Return the [X, Y] coordinate for the center point of the cell that contains the specified text.  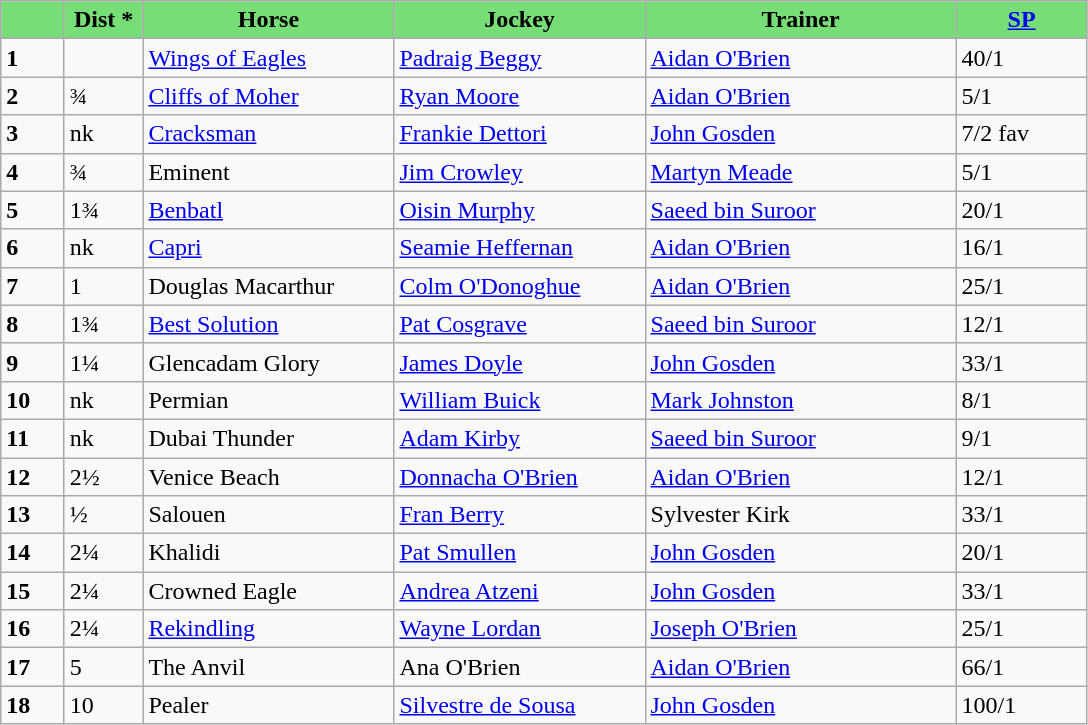
16 [33, 629]
9 [33, 362]
11 [33, 438]
William Buick [520, 400]
Dist * [104, 20]
2 [33, 96]
Trainer [800, 20]
Pat Smullen [520, 553]
Seamie Heffernan [520, 248]
7 [33, 286]
Donnacha O'Brien [520, 477]
13 [33, 515]
17 [33, 667]
Permian [268, 400]
Silvestre de Sousa [520, 705]
Cracksman [268, 134]
Jockey [520, 20]
14 [33, 553]
1¼ [104, 362]
12 [33, 477]
2½ [104, 477]
Pat Cosgrave [520, 324]
Martyn Meade [800, 172]
Salouen [268, 515]
Dubai Thunder [268, 438]
66/1 [1022, 667]
Frankie Dettori [520, 134]
Colm O'Donoghue [520, 286]
Wings of Eagles [268, 58]
8 [33, 324]
Ryan Moore [520, 96]
7/2 fav [1022, 134]
9/1 [1022, 438]
15 [33, 591]
Pealer [268, 705]
Venice Beach [268, 477]
Best Solution [268, 324]
4 [33, 172]
18 [33, 705]
16/1 [1022, 248]
Joseph O'Brien [800, 629]
Glencadam Glory [268, 362]
Padraig Beggy [520, 58]
Horse [268, 20]
The Anvil [268, 667]
Khalidi [268, 553]
3 [33, 134]
Capri [268, 248]
Oisin Murphy [520, 210]
Mark Johnston [800, 400]
Douglas Macarthur [268, 286]
Rekindling [268, 629]
Andrea Atzeni [520, 591]
SP [1022, 20]
8/1 [1022, 400]
Jim Crowley [520, 172]
6 [33, 248]
Eminent [268, 172]
Ana O'Brien [520, 667]
Benbatl [268, 210]
½ [104, 515]
Crowned Eagle [268, 591]
Sylvester Kirk [800, 515]
100/1 [1022, 705]
Adam Kirby [520, 438]
Cliffs of Moher [268, 96]
40/1 [1022, 58]
Wayne Lordan [520, 629]
Fran Berry [520, 515]
James Doyle [520, 362]
